Return the [X, Y] coordinate for the center point of the cell that contains the specified text.  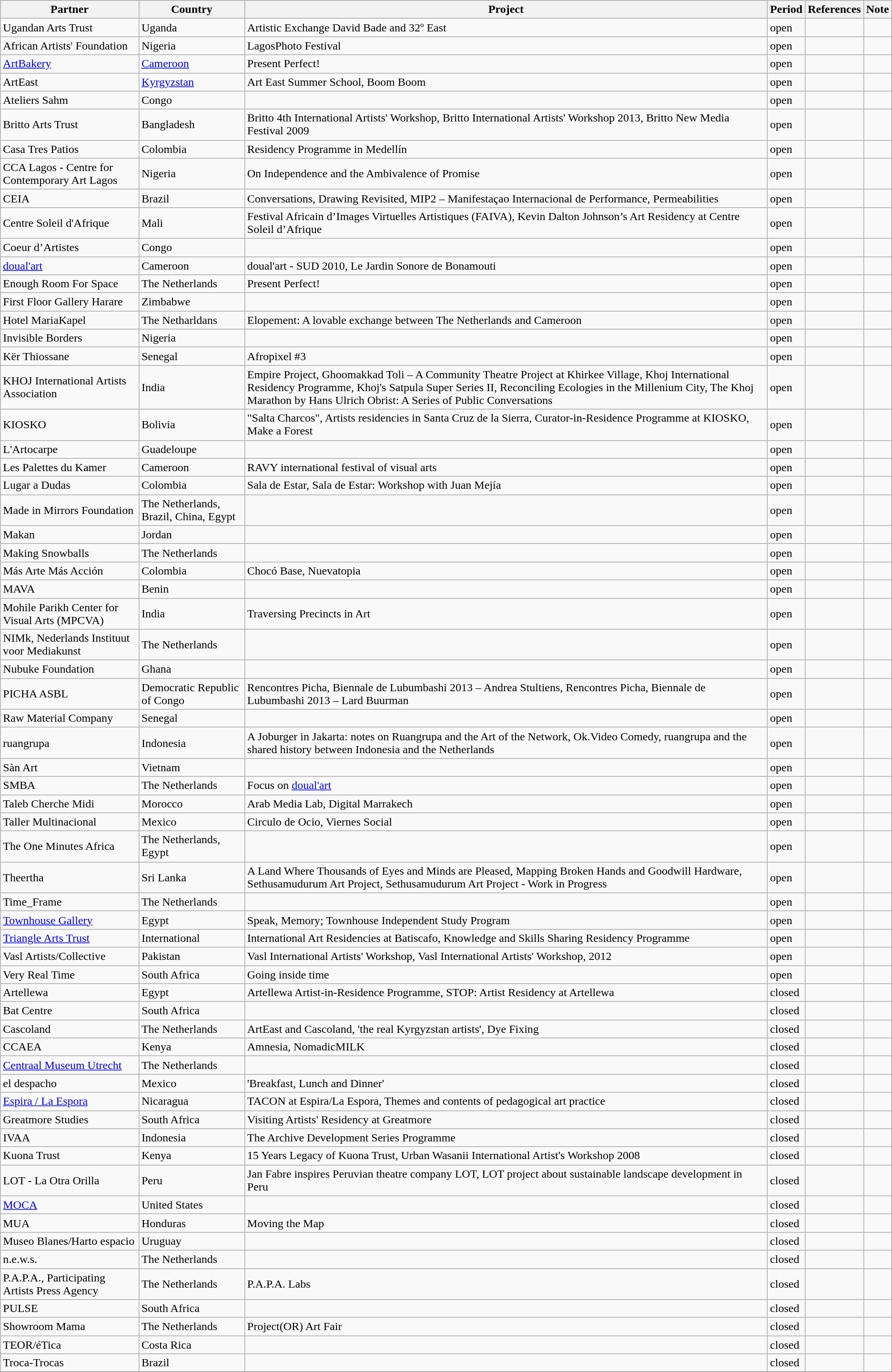
Les Palettes du Kamer [70, 467]
Arab Media Lab, Digital Marrakech [506, 804]
Moving the Map [506, 1223]
KHOJ International Artists Association [70, 387]
Uganda [192, 28]
References [835, 10]
Festival Africain d’Images Virtuelles Artistiques (FAIVA), Kevin Dalton Johnson’s Art Residency at Centre Soleil d’Afrique [506, 223]
Ugandan Arts Trust [70, 28]
Centre Soleil d'Afrique [70, 223]
Sala de Estar, Sala de Estar: Workshop with Juan Mejía [506, 485]
Rencontres Picha, Biennale de Lubumbashi 2013 – Andrea Stultiens, Rencontres Picha, Biennale de Lubumbashi 2013 – Lard Buurman [506, 694]
Time_Frame [70, 902]
United States [192, 1205]
Making Snowballs [70, 553]
Democratic Republic of Congo [192, 694]
Project [506, 10]
Triangle Arts Trust [70, 938]
Traversing Precincts in Art [506, 614]
Theertha [70, 878]
Bolivia [192, 425]
IVAA [70, 1138]
Makan [70, 535]
Visiting Artists' Residency at Greatmore [506, 1120]
Artellewa [70, 993]
Kër Thiossane [70, 356]
Nicaragua [192, 1101]
Mohile Parikh Center for Visual Arts (MPCVA) [70, 614]
Vasl International Artists' Workshop, Vasl International Artists' Workshop, 2012 [506, 956]
Going inside time [506, 974]
Showroom Mama [70, 1327]
Honduras [192, 1223]
Coeur d’Artistes [70, 247]
ruangrupa [70, 743]
The Netharldans [192, 320]
The Netherlands, Brazil, China, Egypt [192, 510]
Centraal Museum Utrecht [70, 1065]
P.A.P.A., Participating Artists Press Agency [70, 1283]
Taller Multinacional [70, 822]
Elopement: A lovable exchange between The Netherlands and Cameroon [506, 320]
Troca-Trocas [70, 1363]
Artistic Exchange David Bade and 32º East [506, 28]
Zimbabwe [192, 302]
Morocco [192, 804]
15 Years Legacy of Kuona Trust, Urban Wasanii International Artist's Workshop 2008 [506, 1156]
Britto Arts Trust [70, 125]
Project(OR) Art Fair [506, 1327]
Ateliers Sahm [70, 100]
NIMk, Nederlands Instituut voor Mediakunst [70, 645]
Afropixel #3 [506, 356]
First Floor Gallery Harare [70, 302]
Uruguay [192, 1241]
Jordan [192, 535]
"Salta Charcos", Artists residencies in Santa Cruz de la Sierra, Curator-in-Residence Programme at KIOSKO, Make a Forest [506, 425]
Country [192, 10]
The Archive Development Series Programme [506, 1138]
CCAEA [70, 1047]
The One Minutes Africa [70, 846]
Bangladesh [192, 125]
CCA Lagos - Centre for Contemporary Art Lagos [70, 173]
International [192, 938]
ArtBakery [70, 64]
Partner [70, 10]
SMBA [70, 786]
Made in Mirrors Foundation [70, 510]
PICHA ASBL [70, 694]
TEOR/éTica [70, 1345]
CEIA [70, 198]
Vietnam [192, 767]
Museo Blanes/Harto espacio [70, 1241]
Más Arte Más Acción [70, 571]
Taleb Cherche Midi [70, 804]
Jan Fabre inspires Peruvian theatre company LOT, LOT project about sustainable landscape development in Peru [506, 1180]
Enough Room For Space [70, 284]
Guadeloupe [192, 449]
Kuona Trust [70, 1156]
Artellewa Artist-in-Residence Programme, STOP: Artist Residency at Artellewa [506, 993]
Lugar a Dudas [70, 485]
Ghana [192, 669]
On Independence and the Ambivalence of Promise [506, 173]
Peru [192, 1180]
Greatmore Studies [70, 1120]
Circulo de Ocio, Viernes Social [506, 822]
Cascoland [70, 1029]
TACON at Espira/La Espora, Themes and contents of pedagogical art practice [506, 1101]
Focus on doual'art [506, 786]
Benin [192, 589]
Vasl Artists/Collective [70, 956]
Note [878, 10]
el despacho [70, 1083]
Townhouse Gallery [70, 920]
Conversations, Drawing Revisited, MIP2 – Manifestaçao Internacional de Performance, Permeabilities [506, 198]
Mali [192, 223]
PULSE [70, 1309]
Art East Summer School, Boom Boom [506, 82]
The Netherlands, Egypt [192, 846]
Pakistan [192, 956]
ArtEast [70, 82]
Invisible Borders [70, 338]
African Artists' Foundation [70, 46]
Chocó Base, Nuevatopia [506, 571]
LOT - La Otra Orilla [70, 1180]
Kyrgyzstan [192, 82]
Sri Lanka [192, 878]
ArtEast and Cascoland, 'the real Kyrgyzstan artists', Dye Fixing [506, 1029]
P.A.P.A. Labs [506, 1283]
Britto 4th International Artists' Workshop, Britto International Artists' Workshop 2013, Britto New Media Festival 2009 [506, 125]
Speak, Memory; Townhouse Independent Study Program [506, 920]
Residency Programme in Medellín [506, 149]
doual'art - SUD 2010, Le Jardin Sonore de Bonamouti [506, 265]
LagosPhoto Festival [506, 46]
Costa Rica [192, 1345]
'Breakfast, Lunch and Dinner' [506, 1083]
L'Artocarpe [70, 449]
MOCA [70, 1205]
MAVA [70, 589]
Period [786, 10]
Sàn Art [70, 767]
Very Real Time [70, 974]
International Art Residencies at Batiscafo, Knowledge and Skills Sharing Residency Programme [506, 938]
MUA [70, 1223]
doual'art [70, 265]
RAVY international festival of visual arts [506, 467]
Hotel MariaKapel [70, 320]
Casa Tres Patios [70, 149]
Amnesia, NomadicMILK [506, 1047]
KIOSKO [70, 425]
Raw Material Company [70, 718]
Bat Centre [70, 1011]
n.e.w.s. [70, 1259]
Espira / La Espora [70, 1101]
Nubuke Foundation [70, 669]
